Locate the cell with the specified text and output its [x, y] center coordinate. 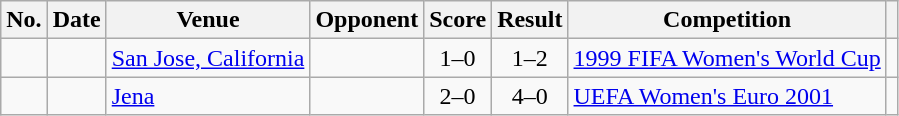
Score [458, 20]
San Jose, California [208, 58]
1–2 [530, 58]
Result [530, 20]
No. [24, 20]
Date [76, 20]
Opponent [367, 20]
UEFA Women's Euro 2001 [727, 96]
4–0 [530, 96]
Venue [208, 20]
1999 FIFA Women's World Cup [727, 58]
Jena [208, 96]
1–0 [458, 58]
2–0 [458, 96]
Competition [727, 20]
